From the cell containing the given text, extract its center point as (x, y) coordinate. 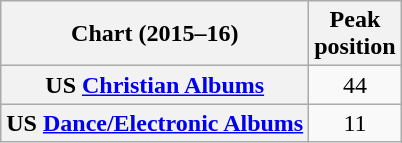
Chart (2015–16) (155, 34)
US Dance/Electronic Albums (155, 123)
44 (355, 85)
11 (355, 123)
US Christian Albums (155, 85)
Peakposition (355, 34)
